Capture the cell that displays the provided text and extract its (X, Y) central coordinate. 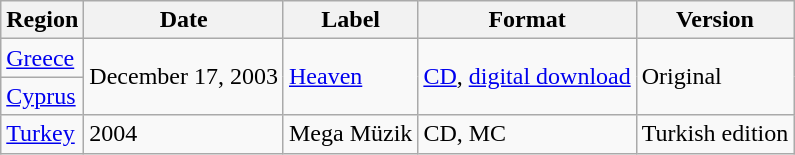
Date (184, 20)
CD, MC (527, 134)
Turkey (42, 134)
Heaven (350, 77)
Turkish edition (715, 134)
2004 (184, 134)
CD, digital download (527, 77)
Label (350, 20)
Mega Müzik (350, 134)
Format (527, 20)
Greece (42, 58)
December 17, 2003 (184, 77)
Cyprus (42, 96)
Region (42, 20)
Original (715, 77)
Version (715, 20)
